Provide the (x, y) coordinate of the cell's center where the given text is located.  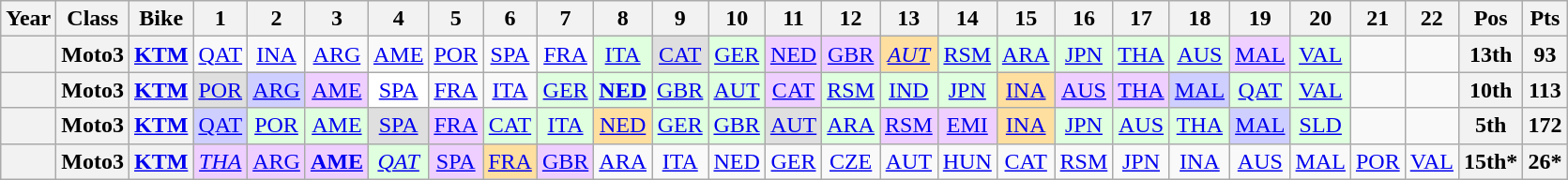
5th (1490, 126)
13 (909, 19)
10th (1490, 90)
11 (793, 19)
26* (1545, 161)
EMI (967, 126)
10 (737, 19)
8 (623, 19)
172 (1545, 126)
Class (93, 19)
IND (909, 90)
4 (398, 19)
21 (1378, 19)
16 (1084, 19)
Pts (1545, 19)
17 (1141, 19)
15 (1026, 19)
13th (1490, 54)
6 (510, 19)
5 (456, 19)
14 (967, 19)
3 (336, 19)
HUN (967, 161)
SLD (1320, 126)
Bike (161, 19)
CZE (851, 161)
15th* (1490, 161)
22 (1432, 19)
12 (851, 19)
20 (1320, 19)
113 (1545, 90)
1 (221, 19)
2 (277, 19)
9 (679, 19)
19 (1260, 19)
93 (1545, 54)
18 (1199, 19)
7 (565, 19)
Pos (1490, 19)
Year (28, 19)
